Provide the (X, Y) coordinate of the cell's center where the given text is located.  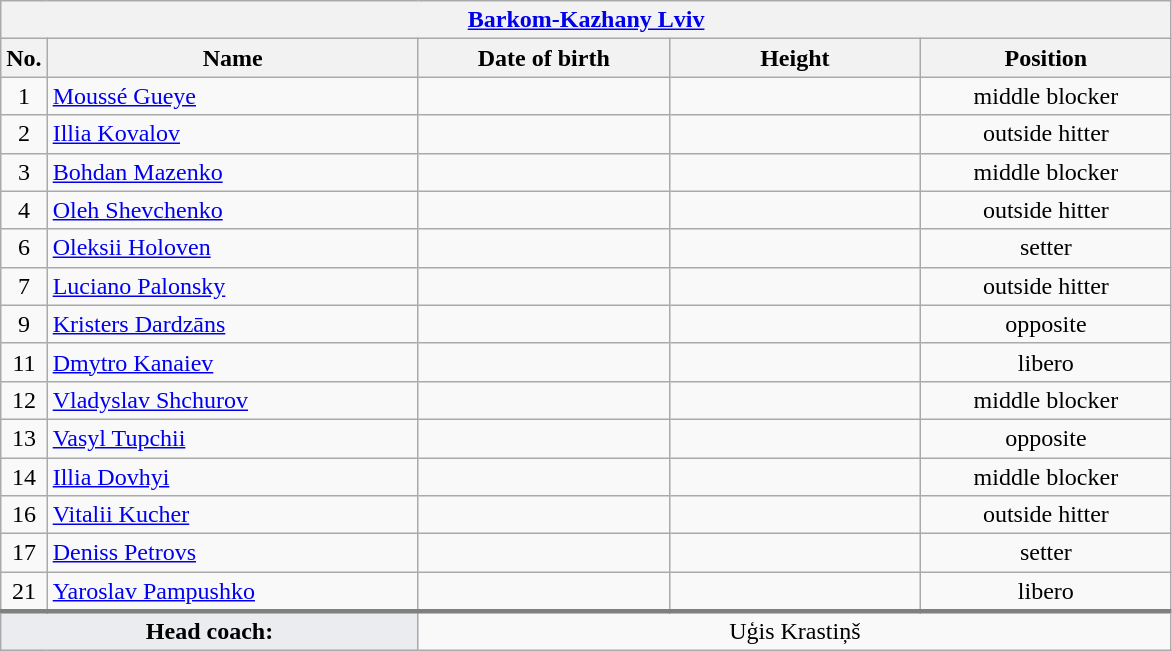
Uģis Krastiņš (794, 631)
21 (24, 592)
Deniss Petrovs (232, 553)
Bohdan Mazenko (232, 172)
4 (24, 210)
2 (24, 134)
Kristers Dardzāns (232, 324)
1 (24, 96)
Luciano Palonsky (232, 286)
9 (24, 324)
Illia Dovhyi (232, 477)
Yaroslav Pampushko (232, 592)
Oleh Shevchenko (232, 210)
Vladyslav Shchurov (232, 400)
11 (24, 362)
Dmytro Kanaiev (232, 362)
Date of birth (544, 58)
16 (24, 515)
No. (24, 58)
Barkom-Kazhany Lviv (586, 20)
3 (24, 172)
17 (24, 553)
Name (232, 58)
6 (24, 248)
Height (794, 58)
Position (1046, 58)
Vasyl Tupchii (232, 438)
Oleksii Holoven (232, 248)
7 (24, 286)
14 (24, 477)
Head coach: (210, 631)
Vitalii Kucher (232, 515)
12 (24, 400)
Illia Kovalov (232, 134)
13 (24, 438)
Moussé Gueye (232, 96)
